For the text-containing cell, return its midpoint in (x, y) coordinate format. 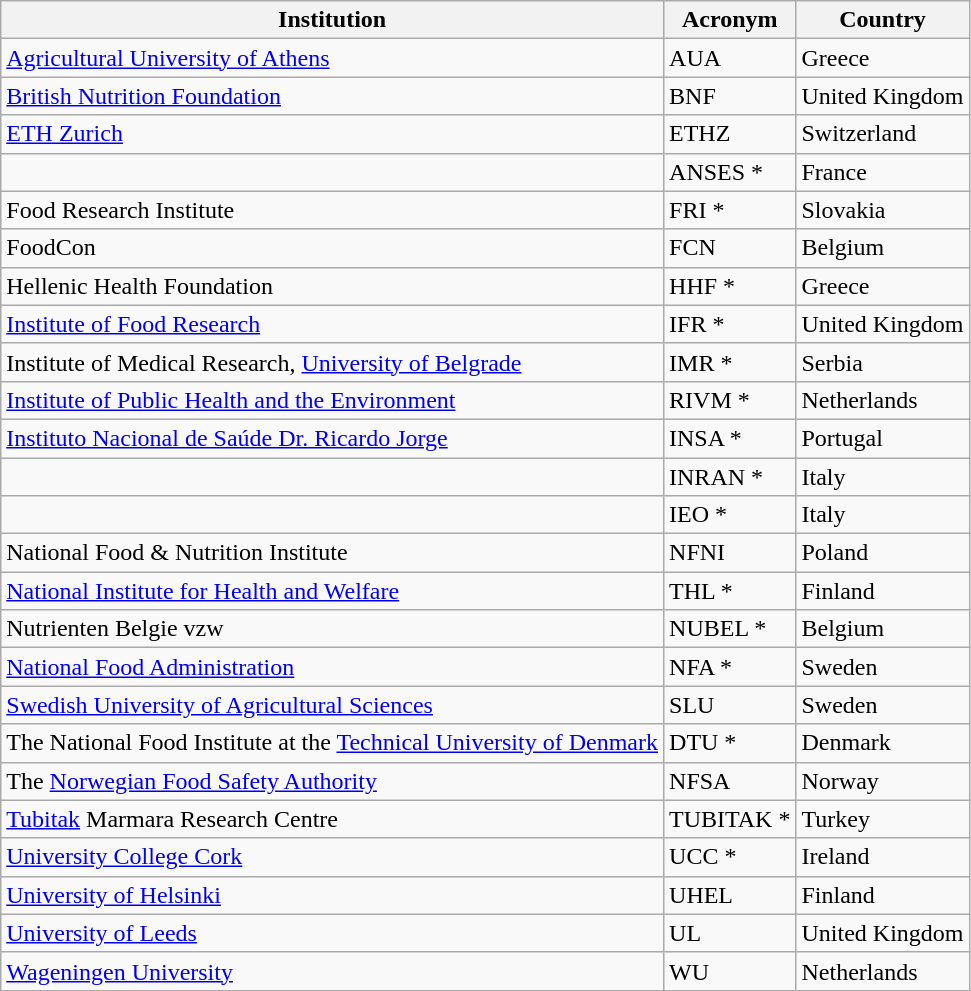
University of Helsinki (332, 895)
IFR * (730, 324)
Acronym (730, 20)
Agricultural University of Athens (332, 58)
NUBEL * (730, 629)
HHF * (730, 286)
The Norwegian Food Safety Authority (332, 781)
France (882, 172)
ANSES * (730, 172)
Country (882, 20)
Ireland (882, 857)
Institution (332, 20)
Slovakia (882, 210)
AUA (730, 58)
Institute of Medical Research, University of Belgrade (332, 362)
Switzerland (882, 134)
Denmark (882, 743)
Poland (882, 553)
FoodCon (332, 248)
Instituto Nacional de Saúde Dr. Ricardo Jorge (332, 438)
INRAN * (730, 477)
UCC * (730, 857)
Wageningen University (332, 971)
ETHZ (730, 134)
INSA * (730, 438)
DTU * (730, 743)
NFSA (730, 781)
Turkey (882, 819)
Serbia (882, 362)
FRI * (730, 210)
SLU (730, 705)
University College Cork (332, 857)
Norway (882, 781)
RIVM * (730, 400)
University of Leeds (332, 933)
NFA * (730, 667)
FCN (730, 248)
NFNI (730, 553)
Hellenic Health Foundation (332, 286)
ETH Zurich (332, 134)
Institute of Public Health and the Environment (332, 400)
Institute of Food Research (332, 324)
British Nutrition Foundation (332, 96)
The National Food Institute at the Technical University of Denmark (332, 743)
Portugal (882, 438)
UL (730, 933)
Swedish University of Agricultural Sciences (332, 705)
IMR * (730, 362)
UHEL (730, 895)
BNF (730, 96)
Tubitak Marmara Research Centre (332, 819)
National Food & Nutrition Institute (332, 553)
TUBITAK * (730, 819)
WU (730, 971)
IEO * (730, 515)
National Food Administration (332, 667)
Food Research Institute (332, 210)
Nutrienten Belgie vzw (332, 629)
THL * (730, 591)
National Institute for Health and Welfare (332, 591)
